Scan for the cell matching the given text and deliver its [x, y] coordinate at center. 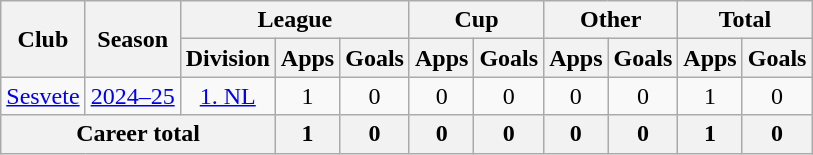
1. NL [228, 96]
Cup [476, 20]
2024–25 [132, 96]
Division [228, 58]
League [294, 20]
Season [132, 39]
Other [611, 20]
Sesvete [43, 96]
Career total [138, 134]
Club [43, 39]
Total [745, 20]
